Pinpoint the cell where the given text exists, returning its [X, Y] midpoint coordinate. 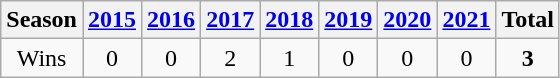
2018 [290, 20]
3 [528, 58]
2015 [112, 20]
2016 [172, 20]
Wins [42, 58]
Season [42, 20]
2019 [348, 20]
Total [528, 20]
2021 [466, 20]
2 [230, 58]
2020 [408, 20]
2017 [230, 20]
1 [290, 58]
